Pinpoint the cell where the given text exists, returning its (X, Y) midpoint coordinate. 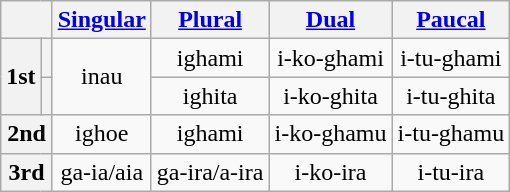
Plural (210, 20)
ga-ia/aia (102, 172)
ighita (210, 96)
3rd (26, 172)
i-tu-ghita (451, 96)
i-ko-ira (330, 172)
inau (102, 77)
i-ko-ghamu (330, 134)
i-tu-ghami (451, 58)
i-tu-ghamu (451, 134)
1st (21, 77)
Dual (330, 20)
i-tu-ira (451, 172)
i-ko-ghami (330, 58)
Paucal (451, 20)
i-ko-ghita (330, 96)
ga-ira/a-ira (210, 172)
2nd (26, 134)
Singular (102, 20)
ighoe (102, 134)
